Locate the cell with the specified text and output its [x, y] center coordinate. 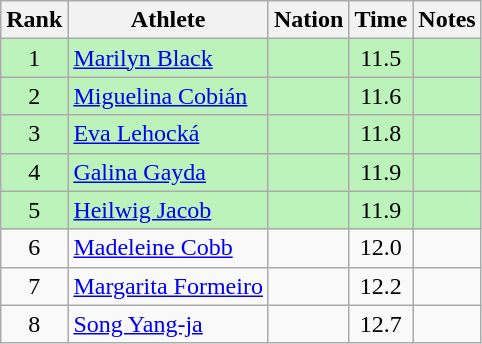
Heilwig Jacob [168, 210]
Margarita Formeiro [168, 286]
Time [381, 20]
Miguelina Cobián [168, 96]
Nation [308, 20]
5 [34, 210]
6 [34, 248]
Notes [447, 20]
7 [34, 286]
Eva Lehocká [168, 134]
1 [34, 58]
Rank [34, 20]
Madeleine Cobb [168, 248]
12.7 [381, 324]
11.5 [381, 58]
4 [34, 172]
Galina Gayda [168, 172]
12.2 [381, 286]
Marilyn Black [168, 58]
Song Yang-ja [168, 324]
2 [34, 96]
Athlete [168, 20]
12.0 [381, 248]
3 [34, 134]
11.8 [381, 134]
11.6 [381, 96]
8 [34, 324]
